For the text-containing cell, return its midpoint in (x, y) coordinate format. 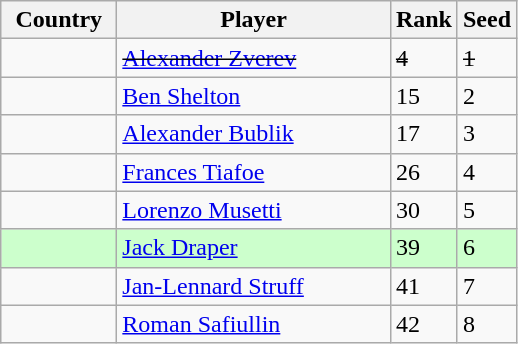
41 (424, 286)
Roman Safiullin (254, 324)
Alexander Bublik (254, 134)
Jack Draper (254, 248)
Frances Tiafoe (254, 172)
8 (486, 324)
26 (424, 172)
2 (486, 96)
Lorenzo Musetti (254, 210)
15 (424, 96)
Player (254, 20)
7 (486, 286)
Seed (486, 20)
39 (424, 248)
5 (486, 210)
42 (424, 324)
1 (486, 58)
Country (59, 20)
17 (424, 134)
Alexander Zverev (254, 58)
30 (424, 210)
Jan-Lennard Struff (254, 286)
6 (486, 248)
3 (486, 134)
Ben Shelton (254, 96)
Rank (424, 20)
